Return [x, y] of the center of cell containing provided text 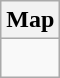
Map [30, 20]
